Return the [X, Y] coordinate for the center point of the cell that contains the specified text.  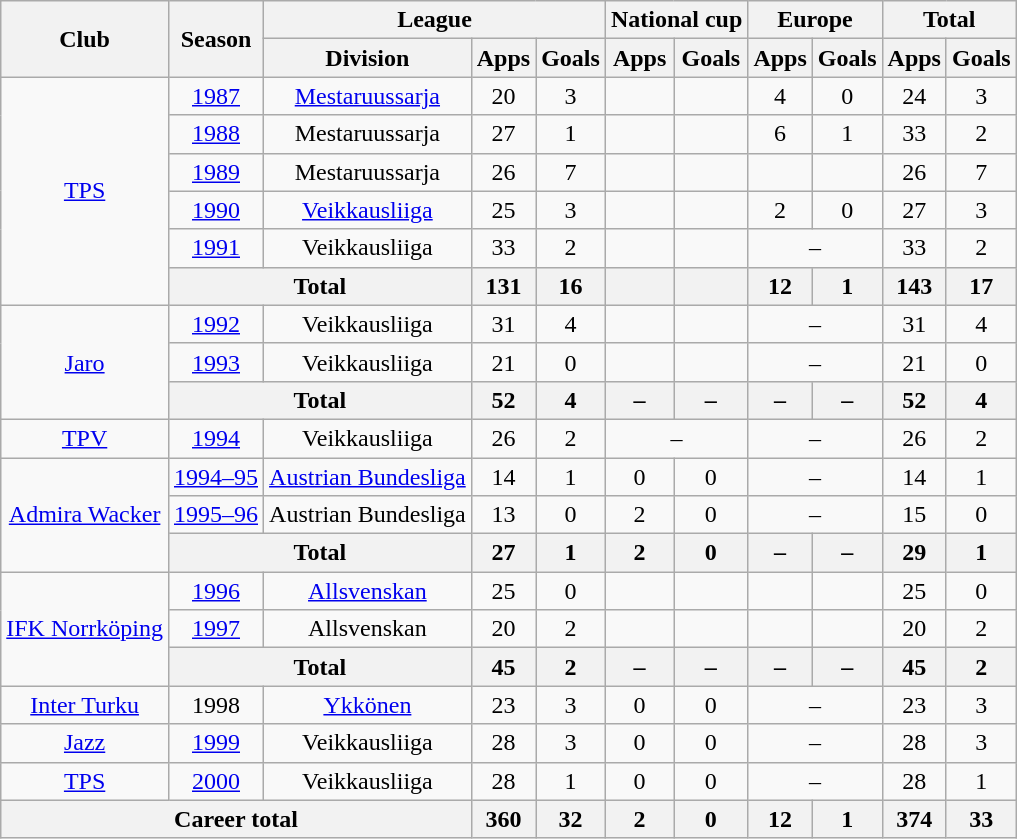
Europe [815, 20]
6 [780, 134]
17 [981, 286]
1998 [216, 705]
13 [503, 515]
1987 [216, 96]
Season [216, 39]
1994 [216, 438]
1997 [216, 629]
143 [914, 286]
League [435, 20]
IFK Norrköping [85, 629]
Club [85, 39]
Admira Wacker [85, 515]
1991 [216, 248]
Jaro [85, 362]
131 [503, 286]
1999 [216, 743]
15 [914, 515]
1990 [216, 210]
16 [571, 286]
32 [571, 819]
Inter Turku [85, 705]
2000 [216, 781]
24 [914, 96]
374 [914, 819]
1995–96 [216, 515]
1992 [216, 324]
1989 [216, 172]
360 [503, 819]
TPV [85, 438]
1988 [216, 134]
Career total [236, 819]
1996 [216, 591]
29 [914, 553]
Jazz [85, 743]
Ykkönen [368, 705]
1994–95 [216, 477]
Division [368, 58]
National cup [676, 20]
1993 [216, 362]
